Detect which cell encompasses the target text, then output its [x, y] center coordinate. 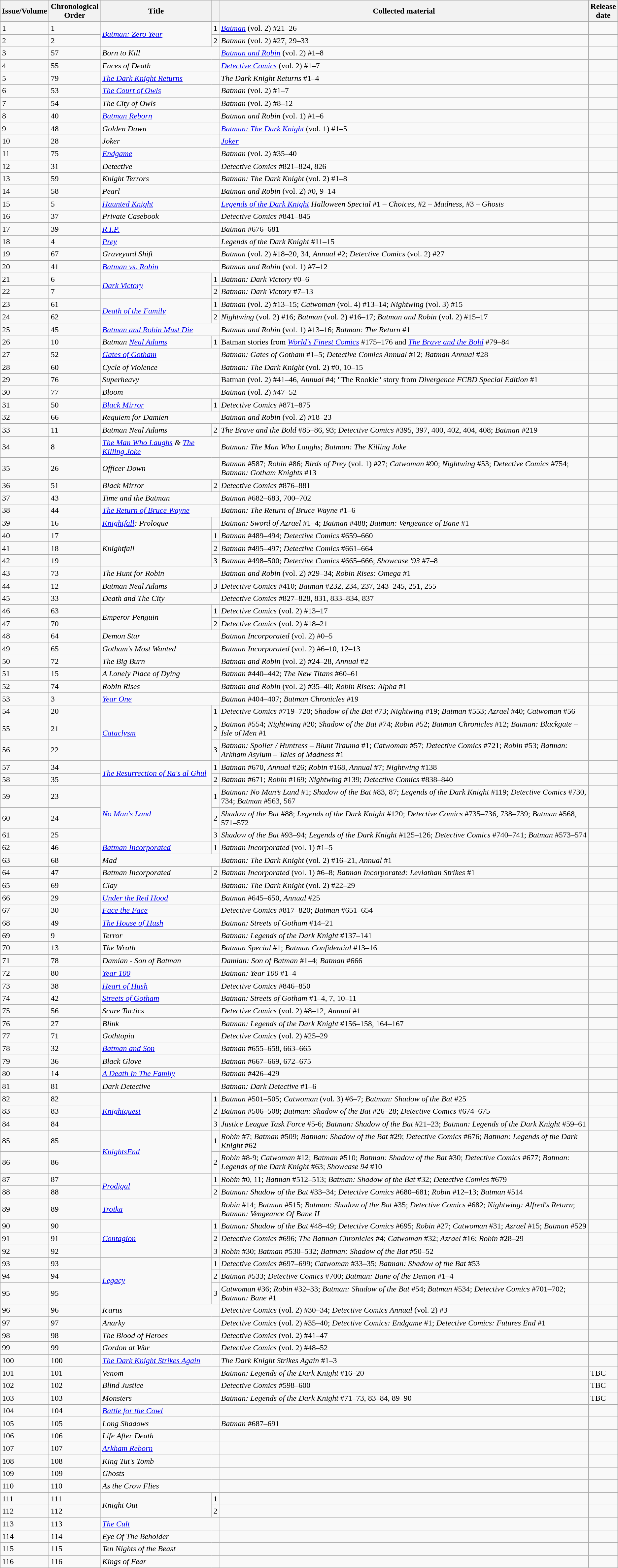
Batman #533; Detective Comics #700; Batman: Bane of the Demon #1–4 [404, 1276]
Detective Comics #719–720; Shadow of the Bat #73; Nightwing #19; Batman #553; Azrael #40; Catwoman #56 [404, 711]
Detective Comics #841–845 [404, 216]
Mad [160, 860]
KnightsEnd [156, 1152]
Detective Comics (vol. 2) #13–17 [404, 611]
Dark Detective [160, 1086]
Batman and Robin (vol. 2) #24–28, Annual #2 [404, 661]
Collected material [404, 11]
Batman: Legends of the Dark Knight #71–73, 83–84, 89–90 [404, 1398]
Monsters [160, 1398]
The Man Who Laughs & The Killing Joke [160, 447]
The Hunt for Robin [160, 573]
Prey [160, 242]
Nightwing (vol. 2) #16; Batman (vol. 2) #16–17; Batman and Robin (vol. 2) #15–17 [404, 317]
Batman stories from World's Finest Comics #175–176 and The Brave and the Bold #79–84 [404, 342]
Ghosts [160, 1474]
Batman and Robin Must Die [160, 329]
Detective Comics (vol. 2) #41–47 [404, 1335]
Batman #671; Robin #169; Nightwing #139; Detective Comics #838–840 [404, 779]
Batman: Dark Victory #7–13 [404, 292]
Detective Comics #817–820; Batman #651–654 [404, 910]
Robin #14; Batman #515; Batman: Shadow of the Bat #35; Detective Comics #682; Nightwing: Alfred's Return; Batman: Vengeance Of Bane II [404, 1209]
Cataclysm [156, 733]
Detective [160, 166]
Batman and Robin (vol. 2) #18–23 [404, 417]
Batman: Legends of the Dark Knight #137–141 [404, 935]
Batman #645–650, Annual #25 [404, 898]
Anarky [160, 1323]
Detective Comics #846–850 [404, 986]
Detective Comics #410; Batman #232, 234, 237, 243–245, 251, 255 [404, 586]
Time and the Batman [160, 498]
Year One [160, 699]
Title [156, 11]
Batman: Gates of Gotham #1–5; Detective Comics Annual #12; Batman Annual #28 [404, 354]
Batman: The Dark Knight (vol. 2) #16–21, Annual #1 [404, 860]
Batman: Shadow of the Bat #48–49; Detective Comics #695; Robin #27; Catwoman #31; Azrael #15; Batman #529 [404, 1226]
Batman #501–505; Catwoman (vol. 3) #6–7; Batman: Shadow of the Bat #25 [404, 1099]
Damian: Son of Batman #1–4; Batman #666 [404, 961]
Robin #7; Batman #509; Batman: Shadow of the Bat #29; Detective Comics #676; Batman: Legends of the Dark Knight #62 [404, 1141]
Face the Face [160, 910]
Batman #655–658, 663–665 [404, 1049]
Cycle of Violence [160, 367]
Batman: The Dark Knight (vol. 2) #0, 10–15 [404, 367]
Icarus [160, 1310]
Batman: The Man Who Laughs; Batman: The Killing Joke [404, 447]
Death of the Family [156, 310]
Detective Comics (vol. 2) #25–29 [404, 1036]
Detective Comics (vol. 2) #18–21 [404, 624]
Batman #495–497; Detective Comics #661–664 [404, 548]
Blink [160, 1023]
Batman #587; Robin #86; Birds of Prey (vol. 1) #27; Catwoman #90; Nightwing #53; Detective Comics #754; Batman: Gotham Knights #13 [404, 469]
Batman #426–429 [404, 1074]
Troika [160, 1209]
Dark Victory [156, 285]
Batman: Year 100 #1–4 [404, 973]
Batman: Sword of Azrael #1–4; Batman #488; Batman: Vengeance of Bane #1 [404, 523]
Eye Of The Beholder [160, 1536]
The Dark Knight Strikes Again #1–3 [404, 1360]
Streets of Gotham [160, 998]
The Wrath [160, 948]
Batman vs. Robin [160, 267]
Batman Incorporated (vol. 1) #6–8; Batman Incorporated: Leviathan Strikes #1 [404, 873]
Batman and Robin (vol. 2) #29–34; Robin Rises: Omega #1 [404, 573]
Arkham Reborn [160, 1448]
Batman Incorporated (vol. 1) #1–5 [404, 848]
The Court of Owls [160, 91]
Detective Comics (vol. 2) #35–40; Detective Comics: Endgame #1; Detective Comics: Futures End #1 [404, 1323]
Detective Comics #696; The Batman Chronicles #4; Catwoman #32; Azrael #16; Robin #28–29 [404, 1238]
Release date [603, 11]
Batman (vol. 2) #8–12 [404, 103]
Detective Comics #876–881 [404, 485]
Batman #440–442; The New Titans #60–61 [404, 674]
A Death In The Family [160, 1074]
Endgame [160, 153]
Robin #0, 11; Batman #512–513; Batman: Shadow of the Bat #32; Detective Comics #679 [404, 1179]
Knightquest [156, 1111]
Detective Comics #697–699; Catwoman #33–35; Batman: Shadow of the Bat #53 [404, 1264]
Detective Comics (vol. 2) #30–34; Detective Comics Annual (vol. 2) #3 [404, 1310]
Batman: Streets of Gotham #1–4, 7, 10–11 [404, 998]
Batman #506–508; Batman: Shadow of the Bat #26–28; Detective Comics #674–675 [404, 1111]
A Lonely Place of Dying [160, 674]
Graveyard Shift [160, 254]
Detective Comics (vol. 2) #8–12, Annual #1 [404, 1011]
Batman #489–494; Detective Comics #659–660 [404, 536]
Batman: Shadow of the Bat #33–34; Detective Comics #680–681; Robin #12–13; Batman #514 [404, 1192]
Issue/Volume [25, 11]
Life After Death [160, 1436]
Batman: No Man’s Land #1; Shadow of the Bat #83, 87; Legends of the Dark Knight #119; Detective Comics #730, 734; Batman #563, 567 [404, 797]
Knight Terrors [160, 179]
The Blood of Heroes [160, 1335]
Gotham's Most Wanted [160, 649]
Batman Reborn [160, 116]
Robin Rises [160, 686]
Batman and Robin (vol. 2) #35–40; Robin Rises: Alpha #1 [404, 686]
Prodigal [156, 1186]
Batman #498–500; Detective Comics #665–666; Showcase '93 #7–8 [404, 561]
The Dark Knight Returns #1–4 [404, 78]
Batman #687–691 [404, 1423]
Batman: Legends of the Dark Knight #16–20 [404, 1373]
The Resurrection of Ra's al Ghul [156, 773]
Batman Incorporated (vol. 2) #6–10, 12–13 [404, 649]
Batman and Robin (vol. 1) #7–12 [404, 267]
Batman and Robin (vol. 2) #0, 9–14 [404, 191]
Heart of Hush [160, 986]
Ten Nights of the Beast [160, 1549]
Knightfall [156, 548]
Born to Kill [160, 53]
Batman #682–683, 700–702 [404, 498]
Robin #30; Batman #530–532; Batman: Shadow of the Bat #50–52 [404, 1251]
Batman: The Dark Knight (vol. 2) #22–29 [404, 885]
Pearl [160, 191]
Kings of Fear [160, 1561]
Batman: Zero Year [156, 34]
The Brave and the Bold #85–86, 93; Detective Comics #395, 397, 400, 402, 404, 408; Batman #219 [404, 430]
Batman: Spoiler / Huntress – Blunt Trauma #1; Catwoman #57; Detective Comics #721; Robin #53; Batman: Arkham Asylum – Tales of Madness #1 [404, 750]
Black Glove [160, 1061]
Batman and Robin (vol. 1) #1–6 [404, 116]
Batman: Dark Victory #0–6 [404, 279]
No Man's Land [156, 813]
Superheavy [160, 380]
Batman (vol. 2) #35–40 [404, 153]
Batman #667–669, 672–675 [404, 1061]
Year 100 [160, 973]
Batman and Robin (vol. 1) #13–16; Batman: The Return #1 [404, 329]
Batman: Streets of Gotham #14–21 [404, 923]
R.I.P. [160, 229]
Venom [160, 1373]
The Return of Bruce Wayne [160, 510]
The Dark Knight Returns [160, 78]
Batman (vol. 2) #13–15; Catwoman (vol. 4) #13–14; Nightwing (vol. 3) #15 [404, 304]
Batman and Son [160, 1049]
Gordon at War [160, 1348]
The House of Hush [160, 923]
Batman (vol. 2) #18–20, 34, Annual #2; Detective Comics (vol. 2) #27 [404, 254]
Legends of the Dark Knight Halloween Special #1 – Choices, #2 – Madness, #3 – Ghosts [404, 204]
Shadow of the Bat #93–94; Legends of the Dark Knight #125–126; Detective Comics #740–741; Batman #573–574 [404, 835]
Knight Out [156, 1505]
Batman: The Dark Knight (vol. 2) #1–8 [404, 179]
Batman (vol. 2) #47–52 [404, 392]
Catwoman #36; Robin #32–33; Batman: Shadow of the Bat #54; Batman #534; Detective Comics #701–702; Batman: Bane #1 [404, 1293]
Death and The City [160, 599]
The City of Owls [160, 103]
Blind Justice [160, 1386]
Contagion [156, 1238]
Golden Dawn [160, 128]
Private Casebook [160, 216]
Chronological Order [75, 11]
Detective Comics #871–875 [404, 405]
The Cult [160, 1524]
Batman #554; Nightwing #20; Shadow of the Bat #74; Robin #52; Batman Chronicles #12; Batman: Blackgate – Isle of Men #1 [404, 729]
Batman (vol. 2) #21–26 [404, 28]
As the Crow Flies [160, 1486]
Detective Comics #827–828, 831, 833–834, 837 [404, 599]
Gates of Gotham [160, 354]
Legacy [156, 1281]
Batman Incorporated (vol. 2) #0–5 [404, 636]
Faces of Death [160, 66]
Batman (vol. 2) #27, 29–33 [404, 41]
Robin #8-9; Catwoman #12; Batman #510; Batman: Shadow of the Bat #30; Detective Comics #677; Batman: Legends of the Dark Knight #63; Showcase 94 #10 [404, 1162]
Scare Tactics [160, 1011]
Battle for the Cowl [160, 1411]
King Tut's Tomb [160, 1461]
Detective Comics (vol. 2) #1–7 [404, 66]
Requiem for Damien [160, 417]
Emperor Penguin [156, 617]
Batman (vol. 2) #41–46, Annual #4; "The Rookie" story from Divergence FCBD Special Edition #1 [404, 380]
Batman: Dark Detective #1–6 [404, 1086]
Justice League Task Force #5-6; Batman: Shadow of the Bat #21–23; Batman: Legends of the Dark Knight #59–61 [404, 1124]
Batman (vol. 2) #1–7 [404, 91]
Long Shadows [160, 1423]
Detective Comics #598–600 [404, 1386]
Damian - Son of Batman [160, 961]
Gothtopia [160, 1036]
Knightfall: Prologue [156, 523]
Batman #670, Annual #26; Robin #168, Annual #7; Nightwing #138 [404, 767]
Batman #676–681 [404, 229]
Batman #404–407; Batman Chronicles #19 [404, 699]
Demon Star [160, 636]
Terror [160, 935]
Batman: Legends of the Dark Knight #156–158, 164–167 [404, 1023]
Detective Comics #821–824, 826 [404, 166]
Haunted Knight [160, 204]
Batman: The Return of Bruce Wayne #1–6 [404, 510]
Clay [160, 885]
Detective Comics (vol. 2) #48–52 [404, 1348]
The Big Burn [160, 661]
Shadow of the Bat #88; Legends of the Dark Knight #120; Detective Comics #735–736, 738–739; Batman #568, 571–572 [404, 818]
The Dark Knight Strikes Again [160, 1360]
Batman and Robin (vol. 2) #1–8 [404, 53]
Batman Special #1; Batman Confidential #13–16 [404, 948]
Under the Red Hood [160, 898]
Bloom [160, 392]
Officer Down [160, 469]
Batman: The Dark Knight (vol. 1) #1–5 [404, 128]
Legends of the Dark Knight #11–15 [404, 242]
